Find where the given text appears and provide that cell's center as [x, y] coordinate. 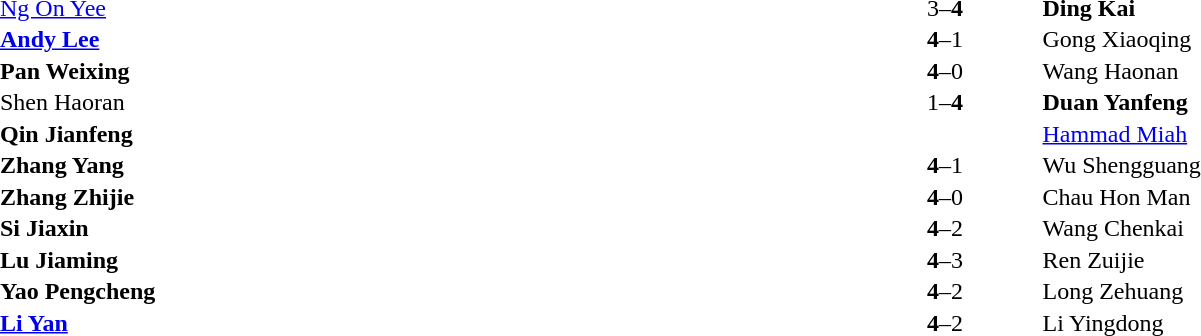
1–4 [944, 103]
4–3 [944, 260]
